Detect which cell encompasses the target text, then output its (X, Y) center coordinate. 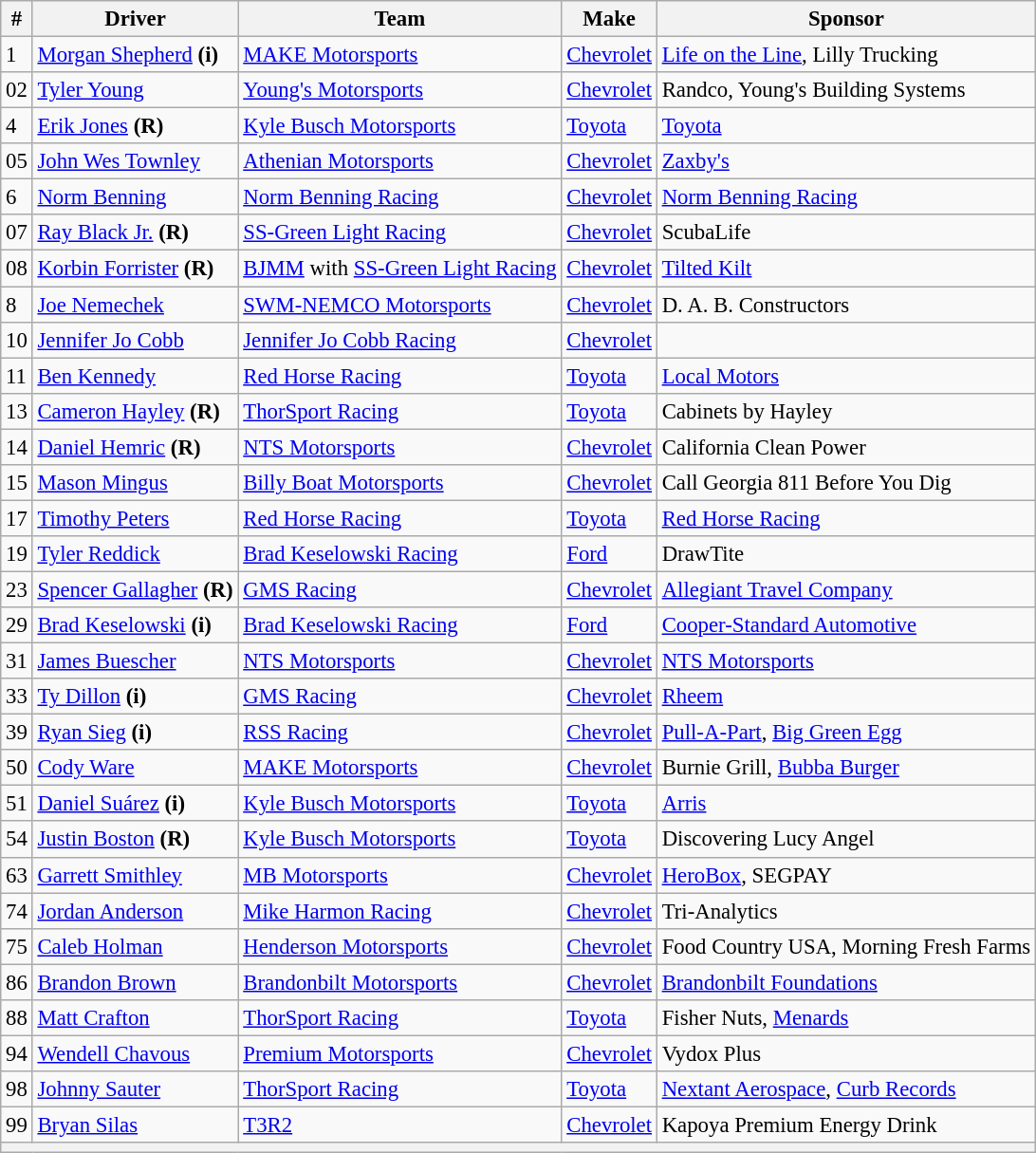
DrawTite (846, 554)
ScubaLife (846, 232)
Jennifer Jo Cobb Racing (400, 340)
Johnny Sauter (135, 1089)
10 (17, 340)
Matt Crafton (135, 1018)
HeroBox, SEGPAY (846, 875)
Morgan Shepherd (i) (135, 55)
Daniel Suárez (i) (135, 804)
Discovering Lucy Angel (846, 840)
Randco, Young's Building Systems (846, 90)
02 (17, 90)
Erik Jones (R) (135, 126)
Team (400, 19)
Sponsor (846, 19)
MB Motorsports (400, 875)
SS-Green Light Racing (400, 232)
99 (17, 1125)
Wendell Chavous (135, 1053)
Local Motors (846, 376)
05 (17, 161)
Make (609, 19)
14 (17, 447)
98 (17, 1089)
Burnie Grill, Bubba Burger (846, 768)
Call Georgia 811 Before You Dig (846, 483)
BJMM with SS-Green Light Racing (400, 269)
Brad Keselowski (i) (135, 625)
Spencer Gallagher (R) (135, 589)
Cabinets by Hayley (846, 411)
31 (17, 661)
SWM-NEMCO Motorsports (400, 305)
Nextant Aerospace, Curb Records (846, 1089)
Pull-A-Part, Big Green Egg (846, 733)
Billy Boat Motorsports (400, 483)
94 (17, 1053)
Life on the Line, Lilly Trucking (846, 55)
07 (17, 232)
Vydox Plus (846, 1053)
88 (17, 1018)
Kapoya Premium Energy Drink (846, 1125)
Brandonbilt Foundations (846, 982)
17 (17, 518)
Food Country USA, Morning Fresh Farms (846, 946)
Justin Boston (R) (135, 840)
Joe Nemechek (135, 305)
Allegiant Travel Company (846, 589)
Brandon Brown (135, 982)
Cody Ware (135, 768)
Jordan Anderson (135, 911)
Rheem (846, 697)
Daniel Hemric (R) (135, 447)
Henderson Motorsports (400, 946)
Ty Dillon (i) (135, 697)
Garrett Smithley (135, 875)
86 (17, 982)
California Clean Power (846, 447)
Mike Harmon Racing (400, 911)
11 (17, 376)
19 (17, 554)
James Buescher (135, 661)
Brandonbilt Motorsports (400, 982)
75 (17, 946)
Korbin Forrister (R) (135, 269)
John Wes Townley (135, 161)
39 (17, 733)
74 (17, 911)
RSS Racing (400, 733)
Tyler Reddick (135, 554)
Fisher Nuts, Menards (846, 1018)
6 (17, 197)
Caleb Holman (135, 946)
08 (17, 269)
33 (17, 697)
Ray Black Jr. (R) (135, 232)
Arris (846, 804)
Mason Mingus (135, 483)
51 (17, 804)
13 (17, 411)
# (17, 19)
1 (17, 55)
D. A. B. Constructors (846, 305)
Timothy Peters (135, 518)
Athenian Motorsports (400, 161)
Cameron Hayley (R) (135, 411)
15 (17, 483)
8 (17, 305)
Premium Motorsports (400, 1053)
4 (17, 126)
Jennifer Jo Cobb (135, 340)
Norm Benning (135, 197)
23 (17, 589)
Cooper-Standard Automotive (846, 625)
Young's Motorsports (400, 90)
Tri-Analytics (846, 911)
Tilted Kilt (846, 269)
Tyler Young (135, 90)
T3R2 (400, 1125)
Bryan Silas (135, 1125)
50 (17, 768)
63 (17, 875)
54 (17, 840)
Ben Kennedy (135, 376)
Ryan Sieg (i) (135, 733)
29 (17, 625)
Zaxby's (846, 161)
Driver (135, 19)
